Provide the (x, y) coordinate of the cell's center where the given text is located.  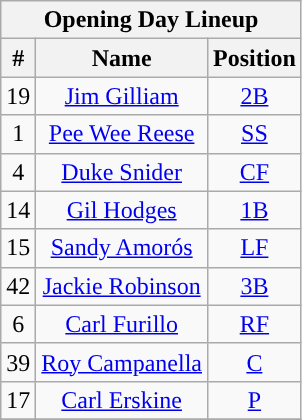
1B (255, 210)
LF (255, 248)
Opening Day Lineup (152, 20)
17 (18, 400)
39 (18, 362)
Jim Gilliam (122, 96)
Pee Wee Reese (122, 134)
Carl Furillo (122, 324)
C (255, 362)
1 (18, 134)
Sandy Amorós (122, 248)
Gil Hodges (122, 210)
2B (255, 96)
3B (255, 286)
15 (18, 248)
19 (18, 96)
P (255, 400)
Position (255, 58)
4 (18, 172)
RF (255, 324)
6 (18, 324)
Roy Campanella (122, 362)
Jackie Robinson (122, 286)
Name (122, 58)
CF (255, 172)
Duke Snider (122, 172)
SS (255, 134)
14 (18, 210)
42 (18, 286)
Carl Erskine (122, 400)
# (18, 58)
